Search for the cell housing the specified text and yield its [x, y] center coordinate. 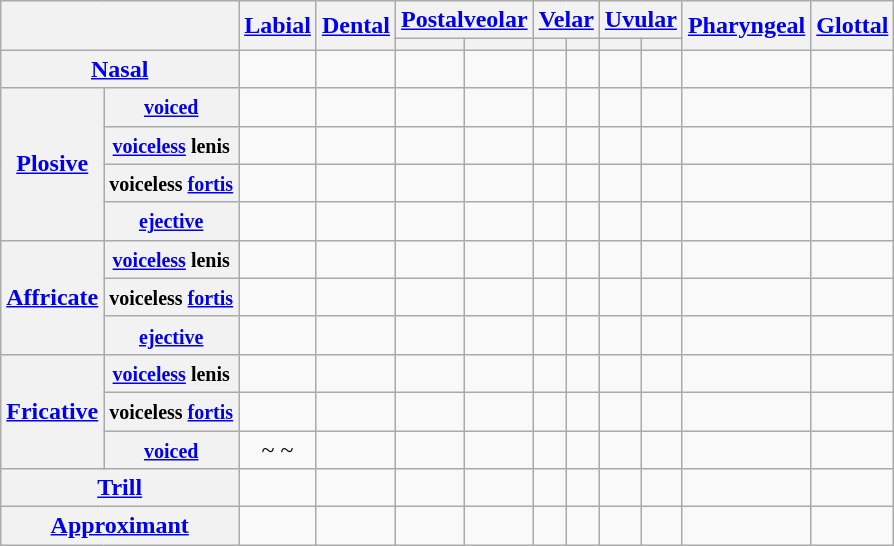
Nasal [120, 69]
Fricative [52, 411]
Pharyngeal [746, 26]
Plosive [52, 164]
Uvular [640, 20]
Dental [356, 26]
Trill [120, 488]
Postalveolar [464, 20]
Velar [566, 20]
Affricate [52, 297]
Glottal [852, 26]
Approximant [120, 526]
~ ~ [278, 449]
Labial [278, 26]
